Locate the cell with the specified text and output its (X, Y) center coordinate. 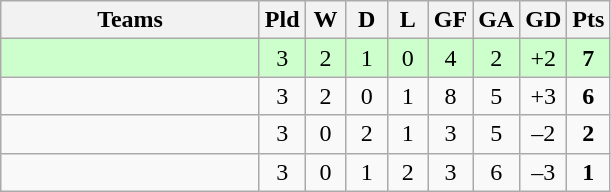
+2 (544, 58)
4 (450, 58)
–2 (544, 134)
+3 (544, 96)
Pts (588, 20)
GF (450, 20)
D (366, 20)
GA (496, 20)
GD (544, 20)
7 (588, 58)
Teams (130, 20)
L (408, 20)
–3 (544, 172)
W (326, 20)
Pld (282, 20)
8 (450, 96)
